Return the [X, Y] coordinate for the center point of the cell that contains the specified text.  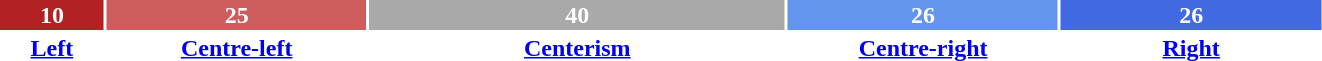
40 [578, 15]
10 [52, 15]
25 [237, 15]
